Locate the cell with the specified text and output its (X, Y) center coordinate. 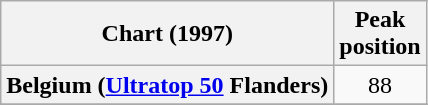
88 (380, 85)
Peakposition (380, 34)
Belgium (Ultratop 50 Flanders) (168, 85)
Chart (1997) (168, 34)
